Determine the [X, Y] coordinate at the center of the cell enclosing the given text.  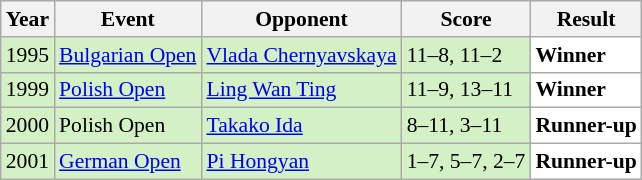
Opponent [301, 19]
Event [128, 19]
Year [28, 19]
8–11, 3–11 [466, 126]
2001 [28, 162]
Result [586, 19]
11–9, 13–11 [466, 90]
Ling Wan Ting [301, 90]
1999 [28, 90]
2000 [28, 126]
Pi Hongyan [301, 162]
1995 [28, 55]
Score [466, 19]
Bulgarian Open [128, 55]
Vlada Chernyavskaya [301, 55]
11–8, 11–2 [466, 55]
Takako Ida [301, 126]
German Open [128, 162]
1–7, 5–7, 2–7 [466, 162]
